Output the (X, Y) coordinate of the center of the cell containing the given text.  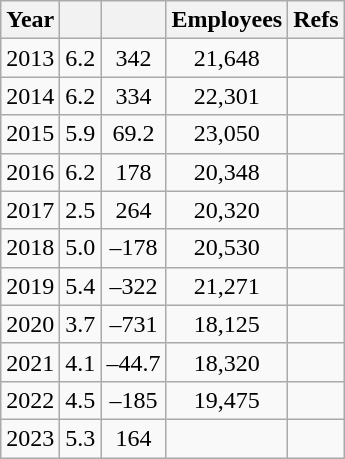
2014 (30, 96)
22,301 (227, 96)
Year (30, 20)
4.5 (80, 400)
21,271 (227, 286)
264 (134, 210)
–185 (134, 400)
–178 (134, 248)
2019 (30, 286)
2016 (30, 172)
18,125 (227, 324)
18,320 (227, 362)
5.3 (80, 438)
2017 (30, 210)
2.5 (80, 210)
2021 (30, 362)
4.1 (80, 362)
178 (134, 172)
2020 (30, 324)
2015 (30, 134)
19,475 (227, 400)
69.2 (134, 134)
2013 (30, 58)
2022 (30, 400)
5.0 (80, 248)
2018 (30, 248)
3.7 (80, 324)
21,648 (227, 58)
334 (134, 96)
20,530 (227, 248)
Employees (227, 20)
5.9 (80, 134)
Refs (316, 20)
–44.7 (134, 362)
–322 (134, 286)
5.4 (80, 286)
20,320 (227, 210)
342 (134, 58)
164 (134, 438)
2023 (30, 438)
–731 (134, 324)
23,050 (227, 134)
20,348 (227, 172)
